Return the (x, y) coordinate for the center point of the cell that contains the specified text.  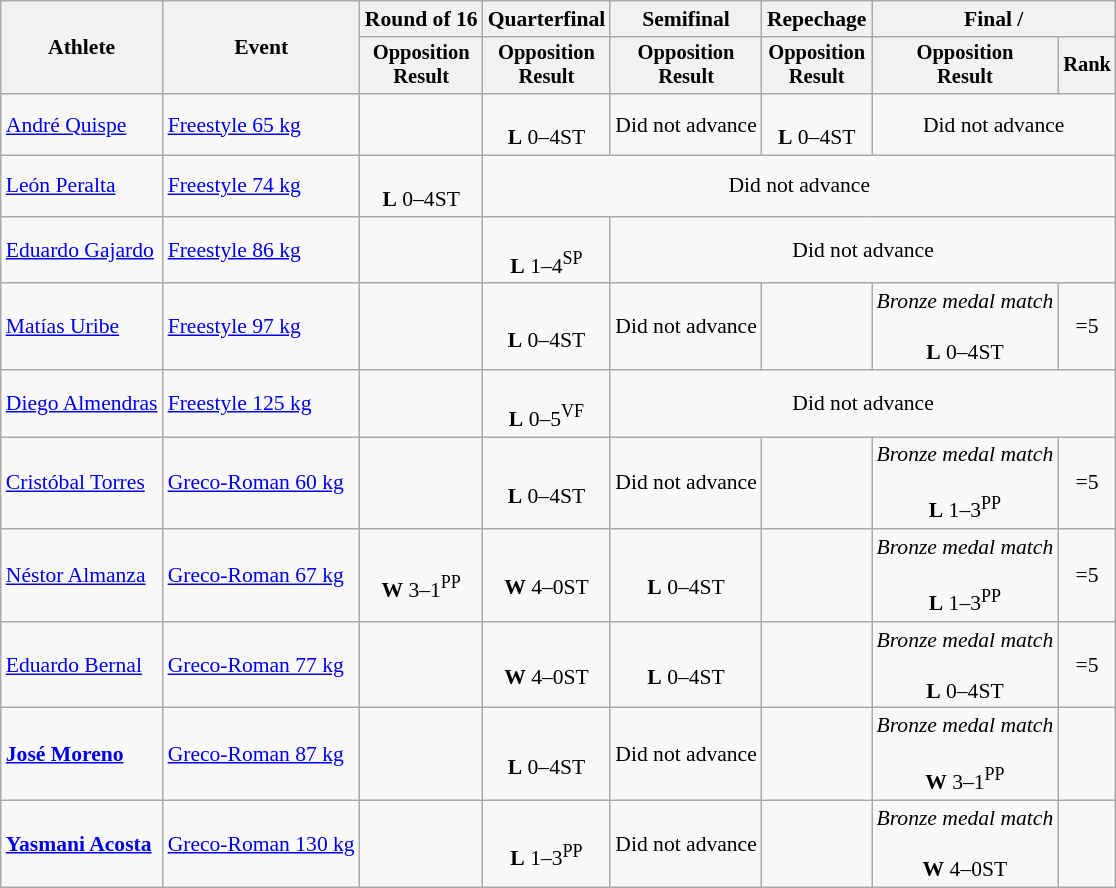
Repechage (817, 19)
L 1–3PP (547, 844)
Bronze medal matchW 3–1PP (966, 754)
Freestyle 125 kg (262, 404)
Cristóbal Torres (82, 483)
André Quispe (82, 124)
Event (262, 48)
L 0–5VF (547, 404)
Greco-Roman 67 kg (262, 575)
Diego Almendras (82, 404)
Eduardo Gajardo (82, 250)
W 3–1PP (422, 575)
Eduardo Bernal (82, 666)
Athlete (82, 48)
Greco-Roman 77 kg (262, 666)
Yasmani Acosta (82, 844)
Greco-Roman 130 kg (262, 844)
Quarterfinal (547, 19)
José Moreno (82, 754)
Round of 16 (422, 19)
Final / (994, 19)
Greco-Roman 60 kg (262, 483)
Freestyle 97 kg (262, 328)
León Peralta (82, 186)
Néstor Almanza (82, 575)
L 1–4SP (547, 250)
Bronze medal matchW 4–0ST (966, 844)
Rank (1087, 66)
Semifinal (686, 19)
Greco-Roman 87 kg (262, 754)
Matías Uribe (82, 328)
Freestyle 86 kg (262, 250)
Freestyle 74 kg (262, 186)
Freestyle 65 kg (262, 124)
